Provide the (X, Y) coordinate of the cell's center where the given text is located.  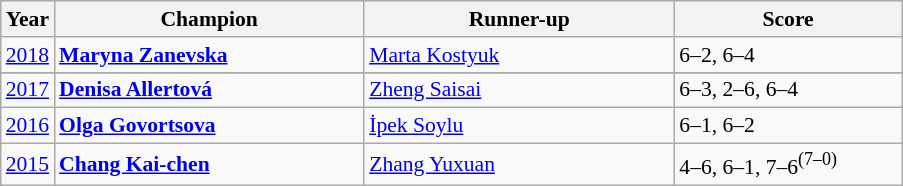
6–2, 6–4 (788, 55)
Score (788, 19)
Zhang Yuxuan (519, 164)
2015 (28, 164)
6–3, 2–6, 6–4 (788, 90)
Maryna Zanevska (209, 55)
Runner-up (519, 19)
Denisa Allertová (209, 90)
Champion (209, 19)
Year (28, 19)
2016 (28, 126)
6–1, 6–2 (788, 126)
Olga Govortsova (209, 126)
2017 (28, 90)
Marta Kostyuk (519, 55)
Chang Kai-chen (209, 164)
Zheng Saisai (519, 90)
4–6, 6–1, 7–6(7–0) (788, 164)
2018 (28, 55)
İpek Soylu (519, 126)
